Identify which cell holds the provided text, then report its (x, y) central coordinate. 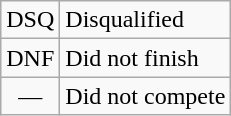
DSQ (30, 20)
Did not finish (146, 58)
DNF (30, 58)
Did not compete (146, 96)
Disqualified (146, 20)
— (30, 96)
